Output the [X, Y] coordinate of the center of the cell containing the given text.  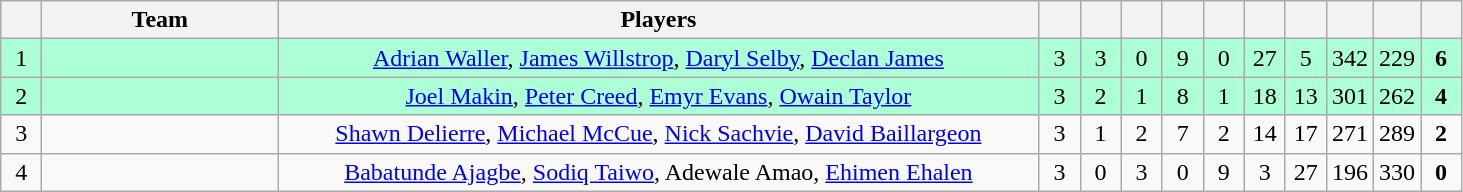
271 [1350, 134]
229 [1396, 58]
Joel Makin, Peter Creed, Emyr Evans, Owain Taylor [658, 96]
13 [1306, 96]
6 [1440, 58]
18 [1264, 96]
Adrian Waller, James Willstrop, Daryl Selby, Declan James [658, 58]
Shawn Delierre, Michael McCue, Nick Sachvie, David Baillargeon [658, 134]
8 [1182, 96]
196 [1350, 172]
342 [1350, 58]
289 [1396, 134]
Team [160, 20]
262 [1396, 96]
Babatunde Ajagbe, Sodiq Taiwo, Adewale Amao, Ehimen Ehalen [658, 172]
7 [1182, 134]
Players [658, 20]
330 [1396, 172]
17 [1306, 134]
301 [1350, 96]
14 [1264, 134]
5 [1306, 58]
